From the cell containing the given text, extract its center point as (x, y) coordinate. 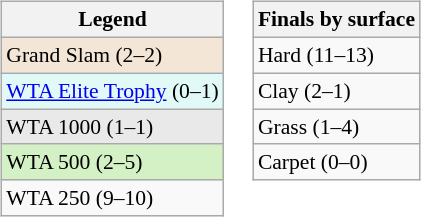
Grass (1–4) (336, 127)
Finals by surface (336, 20)
Grand Slam (2–2) (112, 55)
WTA 500 (2–5) (112, 162)
Carpet (0–0) (336, 162)
Hard (11–13) (336, 55)
Legend (112, 20)
WTA 1000 (1–1) (112, 127)
WTA Elite Trophy (0–1) (112, 91)
Clay (2–1) (336, 91)
WTA 250 (9–10) (112, 198)
